Extract the [X, Y] coordinate from the center of the cell holding the provided text.  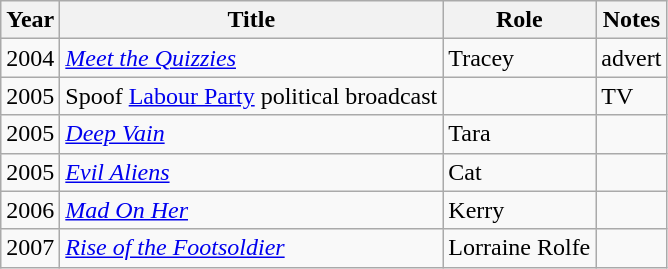
Tracey [520, 58]
2004 [30, 58]
Kerry [520, 210]
Lorraine Rolfe [520, 248]
TV [632, 96]
2006 [30, 210]
Meet the Quizzies [252, 58]
Rise of the Footsoldier [252, 248]
Evil Aliens [252, 172]
Deep Vain [252, 134]
Notes [632, 20]
Role [520, 20]
Cat [520, 172]
advert [632, 58]
Title [252, 20]
Tara [520, 134]
Mad On Her [252, 210]
Spoof Labour Party political broadcast [252, 96]
2007 [30, 248]
Year [30, 20]
